Pinpoint the cell where the given text exists, returning its [x, y] midpoint coordinate. 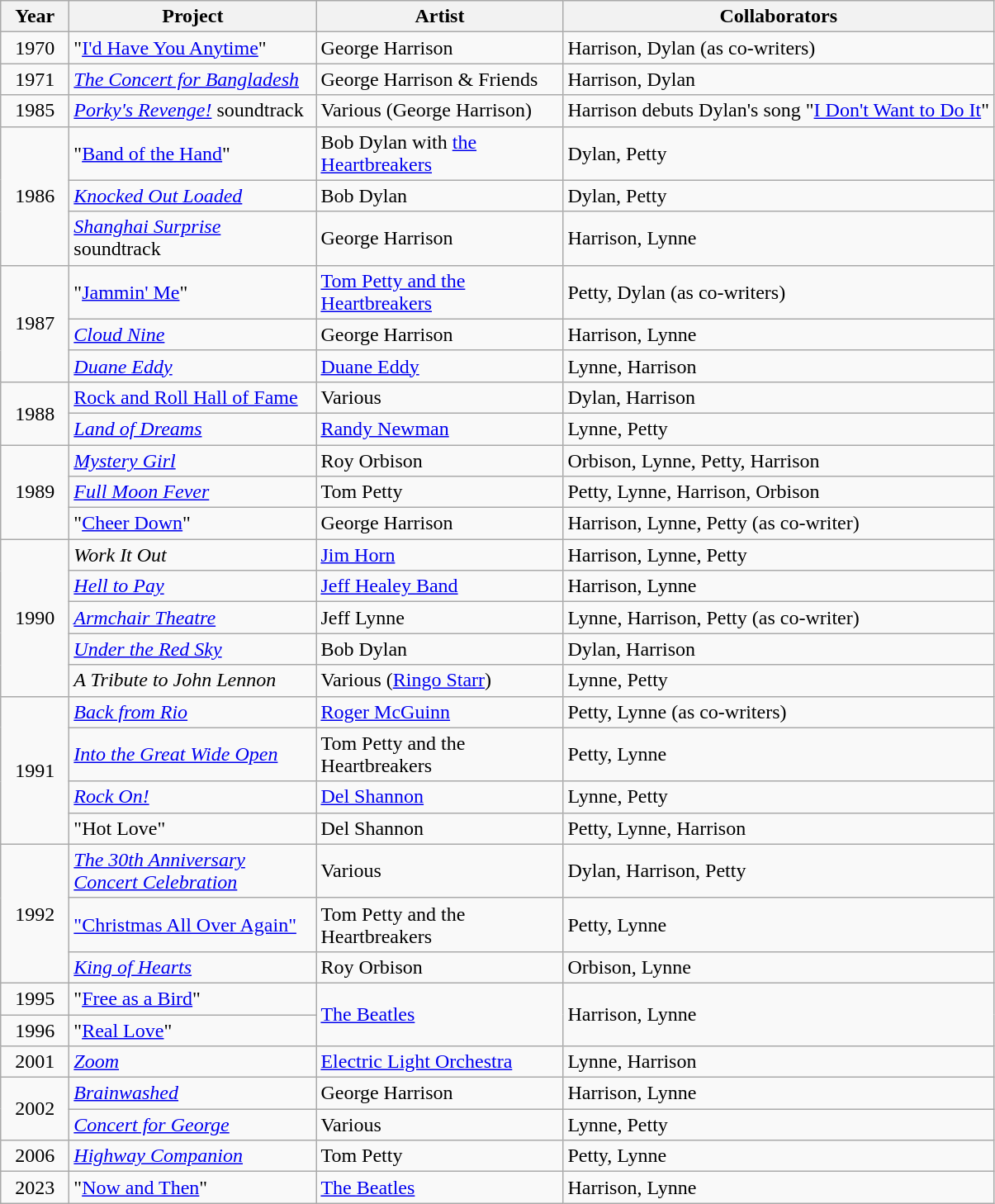
1970 [35, 48]
The Concert for Bangladesh [193, 79]
1986 [35, 196]
Petty, Lynne, Harrison, Orbison [779, 492]
Full Moon Fever [193, 492]
1985 [35, 111]
Harrison, Lynne, Petty (as co-writer) [779, 524]
Bob Dylan with the Heartbreakers [439, 154]
Mystery Girl [193, 460]
Roger McGuinn [439, 712]
Knocked Out Loaded [193, 196]
The 30th Anniversary Concert Celebration [193, 870]
"Jammin' Me" [193, 292]
Concert for George [193, 1125]
Brainwashed [193, 1093]
Petty, Lynne, Harrison [779, 828]
"Real Love" [193, 1030]
Various (Ringo Starr) [439, 680]
1971 [35, 79]
1987 [35, 324]
Jim Horn [439, 555]
Harrison debuts Dylan's song "I Don't Want to Do It" [779, 111]
"Band of the Hand" [193, 154]
Zoom [193, 1062]
King of Hearts [193, 967]
2006 [35, 1156]
Rock and Roll Hall of Fame [193, 397]
A Tribute to John Lennon [193, 680]
1990 [35, 618]
Armchair Theatre [193, 618]
Into the Great Wide Open [193, 755]
Orbison, Lynne [779, 967]
Rock On! [193, 797]
Shanghai Surprise soundtrack [193, 238]
"Now and Then" [193, 1187]
Electric Light Orchestra [439, 1062]
Lynne, Harrison, Petty (as co-writer) [779, 618]
George Harrison & Friends [439, 79]
Various (George Harrison) [439, 111]
Under the Red Sky [193, 649]
Work It Out [193, 555]
Year [35, 17]
2002 [35, 1109]
1995 [35, 998]
Petty, Lynne (as co-writers) [779, 712]
"Christmas All Over Again" [193, 925]
"Free as a Bird" [193, 998]
Porky's Revenge! soundtrack [193, 111]
1996 [35, 1030]
1988 [35, 413]
Cloud Nine [193, 334]
1992 [35, 913]
1991 [35, 770]
Randy Newman [439, 429]
"Cheer Down" [193, 524]
Artist [439, 17]
Back from Rio [193, 712]
"Hot Love" [193, 828]
Petty, Dylan (as co-writers) [779, 292]
Orbison, Lynne, Petty, Harrison [779, 460]
Harrison, Dylan [779, 79]
Collaborators [779, 17]
Jeff Healey Band [439, 586]
1989 [35, 491]
Harrison, Dylan (as co-writers) [779, 48]
Jeff Lynne [439, 618]
Dylan, Harrison, Petty [779, 870]
2001 [35, 1062]
Highway Companion [193, 1156]
"I'd Have You Anytime" [193, 48]
Hell to Pay [193, 586]
2023 [35, 1187]
Land of Dreams [193, 429]
Project [193, 17]
Harrison, Lynne, Petty [779, 555]
